Detect which cell encompasses the target text, then output its [X, Y] center coordinate. 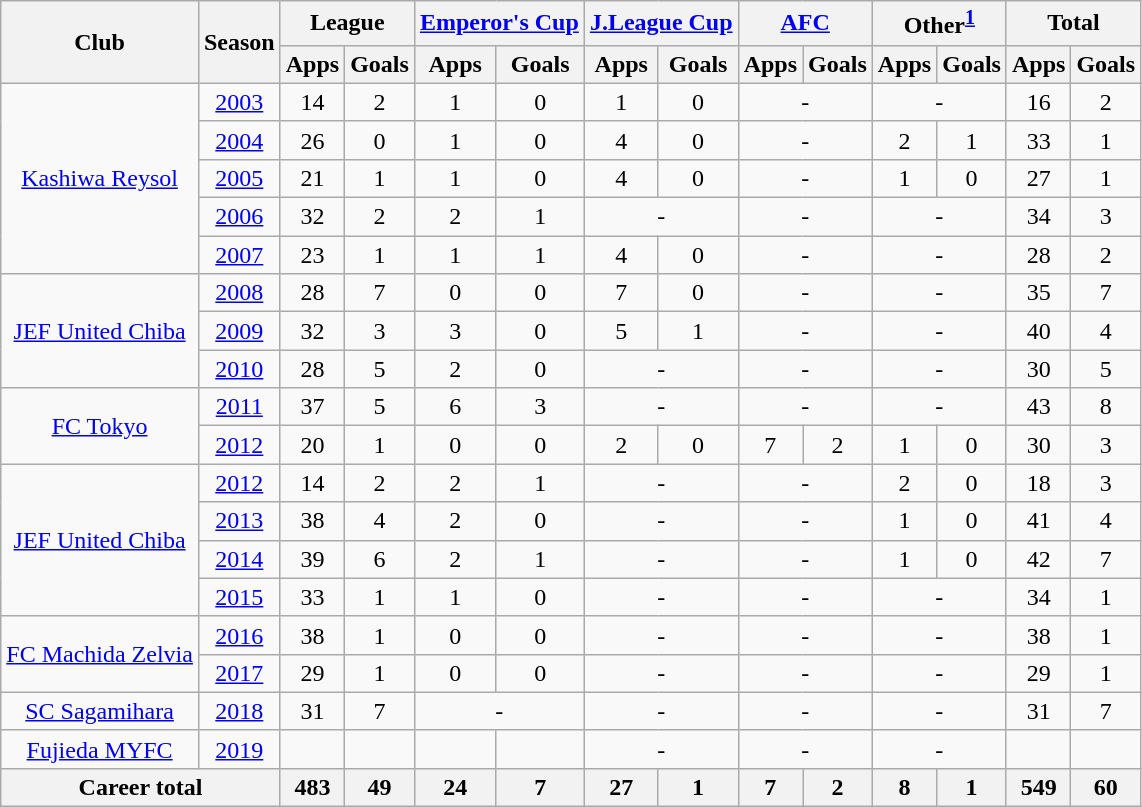
35 [1038, 293]
2011 [239, 407]
SC Sagamihara [100, 711]
60 [1106, 787]
2014 [239, 559]
AFC [805, 24]
2006 [239, 217]
2010 [239, 369]
Total [1073, 24]
2003 [239, 102]
41 [1038, 521]
2009 [239, 331]
2018 [239, 711]
43 [1038, 407]
2008 [239, 293]
Career total [140, 787]
J.League Cup [661, 24]
League [347, 24]
2004 [239, 140]
Kashiwa Reysol [100, 178]
18 [1038, 483]
2007 [239, 255]
2016 [239, 635]
483 [312, 787]
549 [1038, 787]
Other1 [939, 24]
Season [239, 42]
39 [312, 559]
37 [312, 407]
23 [312, 255]
2013 [239, 521]
26 [312, 140]
21 [312, 178]
2019 [239, 749]
FC Tokyo [100, 426]
20 [312, 445]
2017 [239, 673]
2005 [239, 178]
16 [1038, 102]
FC Machida Zelvia [100, 654]
40 [1038, 331]
49 [380, 787]
Emperor's Cup [499, 24]
2015 [239, 597]
24 [455, 787]
Club [100, 42]
Fujieda MYFC [100, 749]
42 [1038, 559]
